Search for the cell housing the specified text and yield its (X, Y) center coordinate. 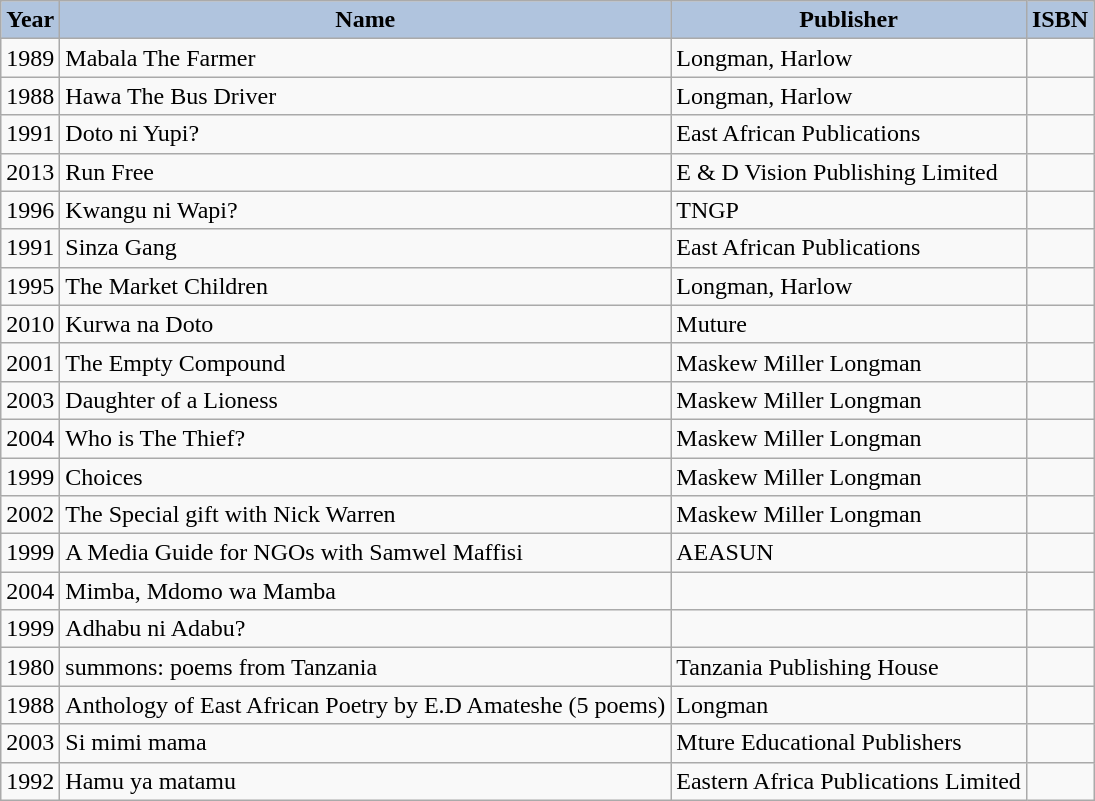
Doto ni Yupi? (366, 134)
Eastern Africa Publications Limited (849, 781)
1989 (30, 58)
1992 (30, 781)
2001 (30, 362)
Longman (849, 705)
Hawa The Bus Driver (366, 96)
Anthology of East African Poetry by E.D Amateshe (5 poems) (366, 705)
Year (30, 20)
1996 (30, 210)
Daughter of a Lioness (366, 400)
E & D Vision Publishing Limited (849, 172)
summons: poems from Tanzania (366, 667)
Kurwa na Doto (366, 324)
The Market Children (366, 286)
A Media Guide for NGOs with Samwel Maffisi (366, 553)
AEASUN (849, 553)
Kwangu ni Wapi? (366, 210)
Mabala The Farmer (366, 58)
Adhabu ni Adabu? (366, 629)
Name (366, 20)
Sinza Gang (366, 248)
2013 (30, 172)
TNGP (849, 210)
Choices (366, 477)
1980 (30, 667)
1995 (30, 286)
ISBN (1060, 20)
The Empty Compound (366, 362)
Tanzania Publishing House (849, 667)
The Special gift with Nick Warren (366, 515)
2010 (30, 324)
Hamu ya matamu (366, 781)
2002 (30, 515)
Who is The Thief? (366, 438)
Mture Educational Publishers (849, 743)
Run Free (366, 172)
Muture (849, 324)
Publisher (849, 20)
Mimba, Mdomo wa Mamba (366, 591)
Si mimi mama (366, 743)
